Return (x, y) of the center of cell containing provided text 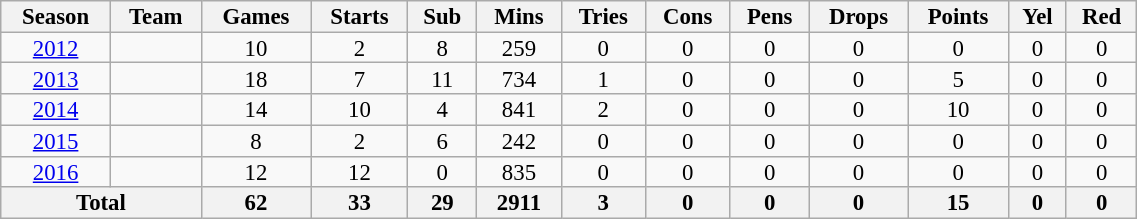
3 (603, 204)
4 (442, 110)
7 (360, 78)
2014 (56, 110)
Team (156, 16)
15 (958, 204)
Games (256, 16)
11 (442, 78)
2012 (56, 48)
Total (101, 204)
734 (520, 78)
Cons (688, 16)
242 (520, 140)
5 (958, 78)
835 (520, 172)
Mins (520, 16)
33 (360, 204)
Tries (603, 16)
2016 (56, 172)
259 (520, 48)
2013 (56, 78)
Sub (442, 16)
6 (442, 140)
14 (256, 110)
2015 (56, 140)
2911 (520, 204)
1 (603, 78)
29 (442, 204)
62 (256, 204)
18 (256, 78)
Yel (1037, 16)
Pens (770, 16)
Season (56, 16)
Starts (360, 16)
Points (958, 16)
841 (520, 110)
Red (1101, 16)
Drops (858, 16)
